Return the [X, Y] coordinate for the center point of the cell that contains the specified text.  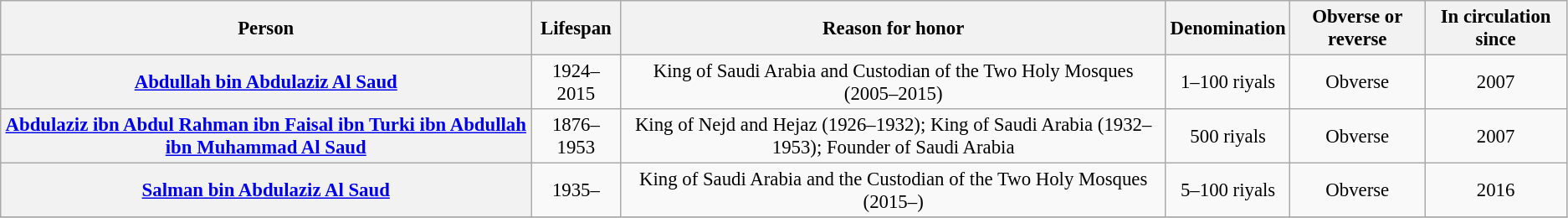
In circulation since [1496, 29]
Reason for honor [894, 29]
Obverse or reverse [1357, 29]
Denomination [1228, 29]
1924–2015 [576, 82]
King of Saudi Arabia and the Custodian of the Two Holy Mosques (2015–) [894, 191]
Salman bin Abdulaziz Al Saud [266, 191]
Abdulaziz ibn Abdul Rahman ibn Faisal ibn Turki ibn Abdullah ibn Muhammad Al Saud [266, 136]
King of Nejd and Hejaz (1926–1932); King of Saudi Arabia (1932–1953); Founder of Saudi Arabia [894, 136]
1876–1953 [576, 136]
Lifespan [576, 29]
1935– [576, 191]
King of Saudi Arabia and Custodian of the Two Holy Mosques (2005–2015) [894, 82]
Person [266, 29]
500 riyals [1228, 136]
5–100 riyals [1228, 191]
1–100 riyals [1228, 82]
Abdullah bin Abdulaziz Al Saud [266, 82]
2016 [1496, 191]
